Output the (x, y) coordinate of the center of the cell containing the given text.  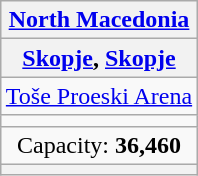
North Macedonia (98, 20)
Capacity: 36,460 (98, 145)
Toše Proeski Arena (98, 96)
Skopje, Skopje (98, 58)
